Return (X, Y) of the center of cell containing provided text 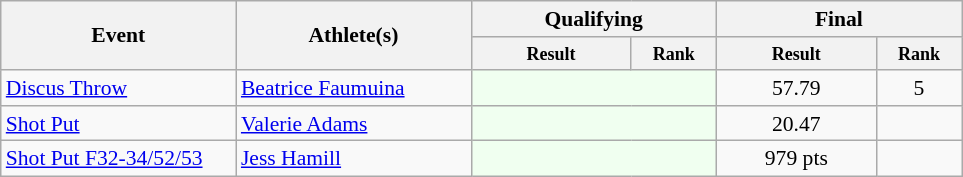
Athlete(s) (354, 36)
Discus Throw (118, 88)
57.79 (796, 88)
Beatrice Faumuina (354, 88)
20.47 (796, 124)
979 pts (796, 159)
Final (838, 19)
Qualifying (594, 19)
Event (118, 36)
Jess Hamill (354, 159)
Shot Put (118, 124)
Valerie Adams (354, 124)
Shot Put F32-34/52/53 (118, 159)
5 (918, 88)
